Scan for the cell matching the given text and deliver its [x, y] coordinate at center. 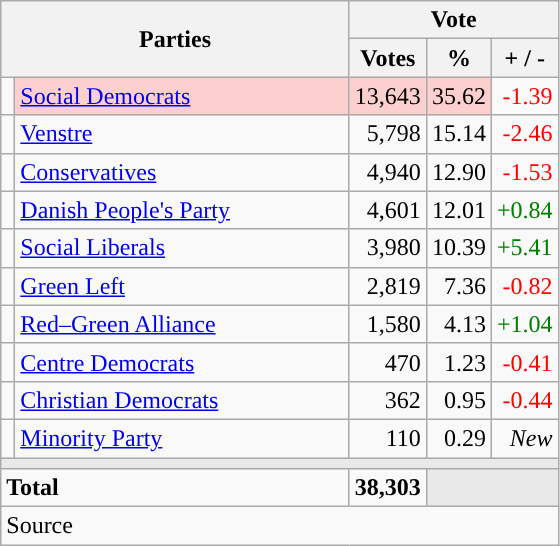
+5.41 [524, 248]
Votes [388, 58]
4,601 [388, 210]
-0.82 [524, 286]
Centre Democrats [182, 362]
13,643 [388, 96]
% [458, 58]
1.23 [458, 362]
15.14 [458, 134]
Social Democrats [182, 96]
12.90 [458, 172]
New [524, 438]
0.95 [458, 400]
0.29 [458, 438]
2,819 [388, 286]
Vote [454, 20]
Christian Democrats [182, 400]
1,580 [388, 324]
5,798 [388, 134]
110 [388, 438]
10.39 [458, 248]
Conservatives [182, 172]
12.01 [458, 210]
4,940 [388, 172]
Green Left [182, 286]
-0.41 [524, 362]
3,980 [388, 248]
Total [176, 488]
-1.53 [524, 172]
-2.46 [524, 134]
Minority Party [182, 438]
38,303 [388, 488]
Social Liberals [182, 248]
Danish People's Party [182, 210]
+ / - [524, 58]
Red–Green Alliance [182, 324]
Source [280, 526]
Parties [176, 39]
35.62 [458, 96]
362 [388, 400]
7.36 [458, 286]
+0.84 [524, 210]
+1.04 [524, 324]
-1.39 [524, 96]
470 [388, 362]
-0.44 [524, 400]
Venstre [182, 134]
4.13 [458, 324]
